Identify which cell holds the provided text, then report its [x, y] central coordinate. 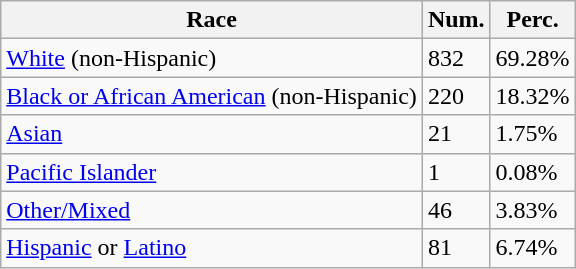
1.75% [532, 134]
Asian [212, 134]
0.08% [532, 172]
Other/Mixed [212, 210]
21 [456, 134]
Race [212, 20]
18.32% [532, 96]
Num. [456, 20]
81 [456, 248]
White (non-Hispanic) [212, 58]
Perc. [532, 20]
1 [456, 172]
Hispanic or Latino [212, 248]
Black or African American (non-Hispanic) [212, 96]
832 [456, 58]
6.74% [532, 248]
Pacific Islander [212, 172]
46 [456, 210]
220 [456, 96]
69.28% [532, 58]
3.83% [532, 210]
